Return (X, Y) of the center of cell containing provided text 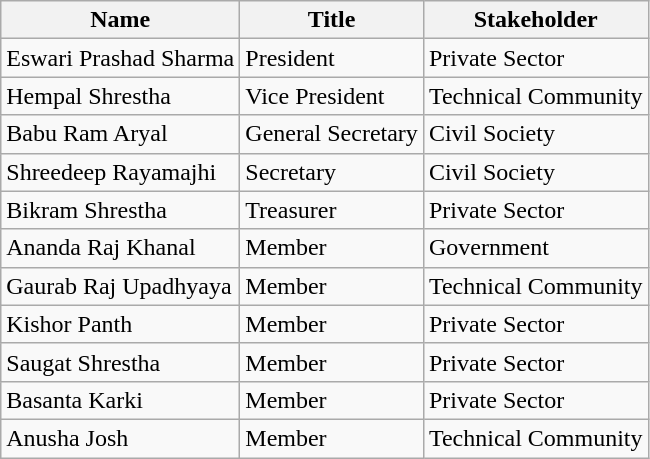
Babu Ram Aryal (120, 134)
Anusha Josh (120, 438)
Title (332, 20)
Treasurer (332, 210)
Secretary (332, 172)
Ananda Raj Khanal (120, 248)
Bikram Shrestha (120, 210)
General Secretary (332, 134)
Shreedeep Rayamajhi (120, 172)
Name (120, 20)
Stakeholder (536, 20)
Gaurab Raj Upadhyaya (120, 286)
Saugat Shrestha (120, 362)
Hempal Shrestha (120, 96)
President (332, 58)
Basanta Karki (120, 400)
Government (536, 248)
Eswari Prashad Sharma (120, 58)
Kishor Panth (120, 324)
Vice President (332, 96)
